Return the [X, Y] coordinate for the center point of the cell that contains the specified text.  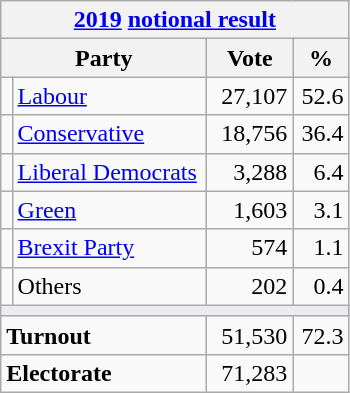
0.4 [321, 286]
Others [110, 286]
1.1 [321, 248]
% [321, 58]
202 [250, 286]
36.4 [321, 134]
Labour [110, 96]
Brexit Party [110, 248]
1,603 [250, 210]
51,530 [250, 335]
Electorate [104, 373]
Party [104, 58]
Turnout [104, 335]
18,756 [250, 134]
Conservative [110, 134]
Liberal Democrats [110, 172]
574 [250, 248]
3.1 [321, 210]
27,107 [250, 96]
52.6 [321, 96]
Green [110, 210]
72.3 [321, 335]
6.4 [321, 172]
3,288 [250, 172]
2019 notional result [175, 20]
Vote [250, 58]
71,283 [250, 373]
